Output the (X, Y) coordinate of the center of the cell containing the given text.  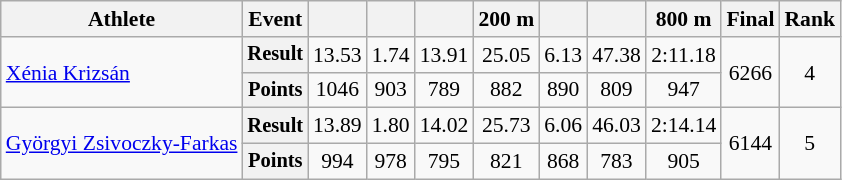
868 (563, 162)
14.02 (444, 126)
Athlete (122, 19)
1.80 (391, 126)
6144 (750, 144)
25.05 (506, 55)
821 (506, 162)
13.89 (338, 126)
1046 (338, 90)
5 (810, 144)
2:11.18 (684, 55)
890 (563, 90)
6.13 (563, 55)
Final (750, 19)
2:14.14 (684, 126)
Rank (810, 19)
4 (810, 72)
Event (275, 19)
Xénia Krizsán (122, 72)
882 (506, 90)
978 (391, 162)
789 (444, 90)
25.73 (506, 126)
947 (684, 90)
783 (616, 162)
1.74 (391, 55)
994 (338, 162)
795 (444, 162)
13.91 (444, 55)
903 (391, 90)
809 (616, 90)
200 m (506, 19)
46.03 (616, 126)
13.53 (338, 55)
6266 (750, 72)
47.38 (616, 55)
905 (684, 162)
6.06 (563, 126)
800 m (684, 19)
Györgyi Zsivoczky-Farkas (122, 144)
